Identify which cell holds the provided text, then report its (X, Y) central coordinate. 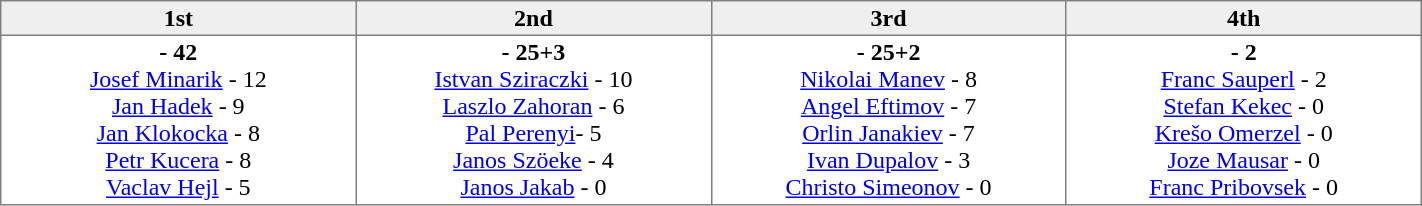
- 42Josef Minarik - 12Jan Hadek - 9Jan Klokocka - 8Petr Kucera - 8Vaclav Hejl - 5 (178, 120)
- 2Franc Sauperl - 2Stefan Kekec - 0Krešo Omerzel - 0Joze Mausar - 0Franc Pribovsek - 0 (1244, 120)
3rd (888, 18)
- 25+3Istvan Sziraczki - 10Laszlo Zahoran - 6Pal Perenyi- 5Janos Szöeke - 4Janos Jakab - 0 (534, 120)
1st (178, 18)
2nd (534, 18)
- 25+2Nikolai Manev - 8Angel Eftimov - 7Orlin Janakiev - 7Ivan Dupalov - 3Christo Simeonov - 0 (888, 120)
4th (1244, 18)
